Detect which cell encompasses the target text, then output its (x, y) center coordinate. 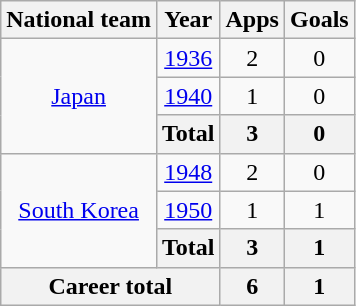
1948 (188, 172)
Goals (319, 20)
1940 (188, 96)
Japan (79, 96)
South Korea (79, 210)
Career total (110, 286)
6 (252, 286)
Year (188, 20)
1950 (188, 210)
National team (79, 20)
Apps (252, 20)
1936 (188, 58)
